Locate the cell with the specified text and output its [X, Y] center coordinate. 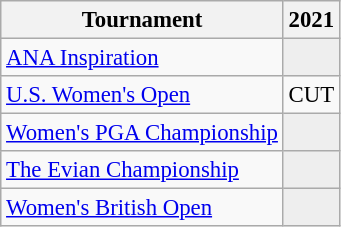
ANA Inspiration [142, 58]
CUT [311, 95]
The Evian Championship [142, 170]
U.S. Women's Open [142, 95]
Tournament [142, 20]
2021 [311, 20]
Women's British Open [142, 208]
Women's PGA Championship [142, 133]
